Pinpoint the cell where the given text exists, returning its (x, y) midpoint coordinate. 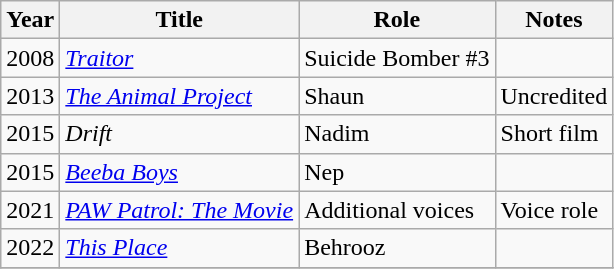
Nep (397, 172)
Uncredited (554, 96)
Nadim (397, 134)
Beeba Boys (180, 172)
Title (180, 20)
2022 (30, 248)
Suicide Bomber #3 (397, 58)
Voice role (554, 210)
Traitor (180, 58)
Additional voices (397, 210)
This Place (180, 248)
Notes (554, 20)
Year (30, 20)
2008 (30, 58)
Short film (554, 134)
PAW Patrol: The Movie (180, 210)
Role (397, 20)
Drift (180, 134)
Behrooz (397, 248)
The Animal Project (180, 96)
2013 (30, 96)
2021 (30, 210)
Shaun (397, 96)
